Determine the [X, Y] coordinate at the center of the cell enclosing the given text.  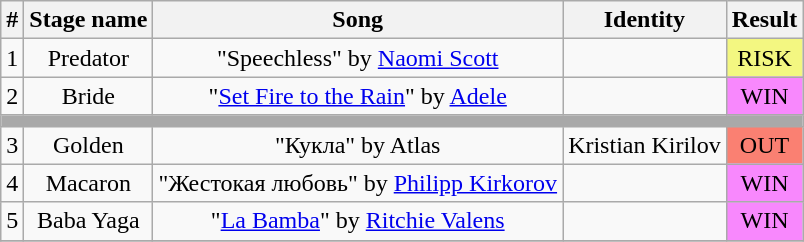
1 [12, 58]
Bride [88, 96]
Song [358, 20]
OUT [764, 145]
Identity [645, 20]
Golden [88, 145]
Predator [88, 58]
5 [12, 221]
Baba Yaga [88, 221]
3 [12, 145]
Macaron [88, 183]
2 [12, 96]
"Set Fire to the Rain" by Adele [358, 96]
"Кукла" by Atlas [358, 145]
Result [764, 20]
Stage name [88, 20]
"La Bamba" by Ritchie Valens [358, 221]
Kristian Kirilov [645, 145]
RISK [764, 58]
"Жестокая любовь" by Philipp Kirkorov [358, 183]
"Speechless" by Naomi Scott [358, 58]
# [12, 20]
4 [12, 183]
